Return [x, y] of the center of cell containing provided text 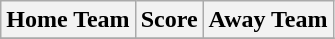
Score [169, 20]
Away Team [268, 20]
Home Team [68, 20]
